Provide the [X, Y] coordinate of the cell's center where the given text is located.  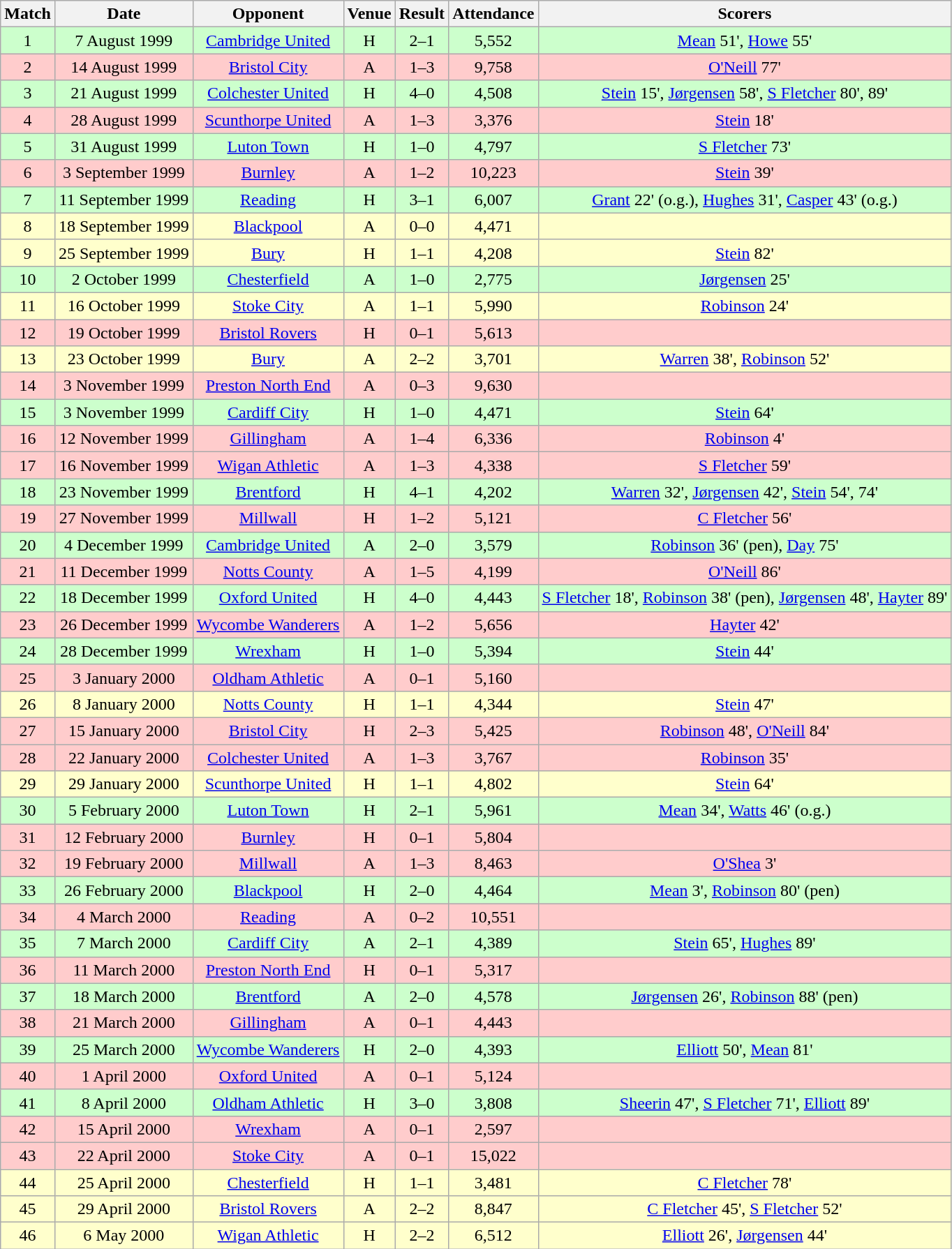
C Fletcher 78' [745, 1183]
1 April 2000 [124, 1076]
Robinson 36' (pen), Day 75' [745, 545]
4,199 [493, 571]
8 April 2000 [124, 1102]
13 [28, 359]
0–3 [422, 386]
Date [124, 14]
O'Neill 86' [745, 571]
6,007 [493, 200]
16 October 1999 [124, 306]
4–1 [422, 492]
26 December 1999 [124, 624]
14 [28, 386]
4,508 [493, 94]
21 August 1999 [124, 94]
1–5 [422, 571]
32 [28, 864]
S Fletcher 59' [745, 465]
3 January 2000 [124, 678]
Scorers [745, 14]
Match [28, 14]
28 [28, 757]
0–2 [422, 917]
Warren 32', Jørgensen 42', Stein 54', 74' [745, 492]
7 August 1999 [124, 40]
26 [28, 704]
25 March 2000 [124, 1049]
Opponent [268, 14]
4 December 1999 [124, 545]
25 [28, 678]
6 [28, 173]
28 August 1999 [124, 120]
Hayter 42' [745, 624]
Elliott 26', Jørgensen 44' [745, 1236]
4,338 [493, 465]
5 [28, 147]
3–1 [422, 200]
30 [28, 811]
3 [28, 94]
29 January 2000 [124, 784]
4 March 2000 [124, 917]
23 [28, 624]
4,202 [493, 492]
25 April 2000 [124, 1183]
5,160 [493, 678]
3,579 [493, 545]
4,344 [493, 704]
7 [28, 200]
3–0 [422, 1102]
S Fletcher 18', Robinson 38' (pen), Jørgensen 48', Hayter 89' [745, 598]
2–3 [422, 731]
2 [28, 67]
44 [28, 1183]
Stein 82' [745, 253]
O'Neill 77' [745, 67]
0–0 [422, 226]
22 April 2000 [124, 1155]
O'Shea 3' [745, 864]
16 [28, 439]
Elliott 50', Mean 81' [745, 1049]
5,961 [493, 811]
15,022 [493, 1155]
18 [28, 492]
34 [28, 917]
28 December 1999 [124, 651]
Stein 15', Jørgensen 58', S Fletcher 80', 89' [745, 94]
3,701 [493, 359]
39 [28, 1049]
1 [28, 40]
16 November 1999 [124, 465]
41 [28, 1102]
Jørgensen 25' [745, 279]
3,808 [493, 1102]
4,389 [493, 943]
10,223 [493, 173]
8 [28, 226]
8,463 [493, 864]
12 [28, 333]
17 [28, 465]
5,990 [493, 306]
24 [28, 651]
40 [28, 1076]
Robinson 4' [745, 439]
5,317 [493, 970]
4,578 [493, 996]
Robinson 24' [745, 306]
S Fletcher 73' [745, 147]
46 [28, 1236]
5,121 [493, 518]
37 [28, 996]
Stein 44' [745, 651]
Stein 39' [745, 173]
18 September 1999 [124, 226]
26 February 2000 [124, 890]
27 November 1999 [124, 518]
5,425 [493, 731]
Mean 34', Watts 46' (o.g.) [745, 811]
42 [28, 1129]
31 [28, 837]
35 [28, 943]
Stein 47' [745, 704]
15 January 2000 [124, 731]
4,802 [493, 784]
23 October 1999 [124, 359]
19 February 2000 [124, 864]
10 [28, 279]
8,847 [493, 1209]
2,597 [493, 1129]
Mean 3', Robinson 80' (pen) [745, 890]
29 [28, 784]
23 November 1999 [124, 492]
3,481 [493, 1183]
12 November 1999 [124, 439]
5,394 [493, 651]
19 October 1999 [124, 333]
9,758 [493, 67]
12 February 2000 [124, 837]
11 December 1999 [124, 571]
Result [422, 14]
36 [28, 970]
19 [28, 518]
6,336 [493, 439]
Robinson 35' [745, 757]
4,208 [493, 253]
15 [28, 412]
2 October 1999 [124, 279]
Attendance [493, 14]
27 [28, 731]
4 [28, 120]
3,767 [493, 757]
38 [28, 1023]
22 [28, 598]
5,613 [493, 333]
25 September 1999 [124, 253]
4,797 [493, 147]
5,552 [493, 40]
5,656 [493, 624]
33 [28, 890]
C Fletcher 45', S Fletcher 52' [745, 1209]
3,376 [493, 120]
9,630 [493, 386]
18 March 2000 [124, 996]
2,775 [493, 279]
5 February 2000 [124, 811]
C Fletcher 56' [745, 518]
11 September 1999 [124, 200]
6,512 [493, 1236]
7 March 2000 [124, 943]
Warren 38', Robinson 52' [745, 359]
10,551 [493, 917]
21 March 2000 [124, 1023]
6 May 2000 [124, 1236]
22 January 2000 [124, 757]
18 December 1999 [124, 598]
Stein 18' [745, 120]
43 [28, 1155]
11 [28, 306]
45 [28, 1209]
5,804 [493, 837]
Venue [369, 14]
20 [28, 545]
8 January 2000 [124, 704]
21 [28, 571]
15 April 2000 [124, 1129]
Jørgensen 26', Robinson 88' (pen) [745, 996]
Stein 65', Hughes 89' [745, 943]
9 [28, 253]
5,124 [493, 1076]
Robinson 48', O'Neill 84' [745, 731]
29 April 2000 [124, 1209]
14 August 1999 [124, 67]
4,464 [493, 890]
1–4 [422, 439]
11 March 2000 [124, 970]
Sheerin 47', S Fletcher 71', Elliott 89' [745, 1102]
Mean 51', Howe 55' [745, 40]
31 August 1999 [124, 147]
4,393 [493, 1049]
3 September 1999 [124, 173]
Grant 22' (o.g.), Hughes 31', Casper 43' (o.g.) [745, 200]
